Search for the cell housing the specified text and yield its [x, y] center coordinate. 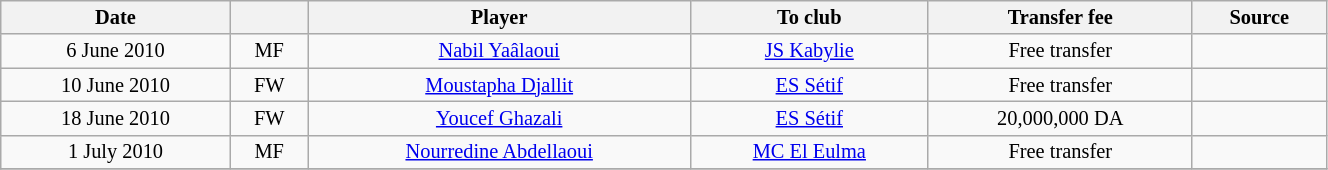
10 June 2010 [116, 85]
Source [1259, 17]
Transfer fee [1060, 17]
Nourredine Abdellaoui [499, 152]
6 June 2010 [116, 51]
JS Kabylie [809, 51]
To club [809, 17]
20,000,000 DA [1060, 118]
Moustapha Djallit [499, 85]
Nabil Yaâlaoui [499, 51]
1 July 2010 [116, 152]
MC El Eulma [809, 152]
18 June 2010 [116, 118]
Date [116, 17]
Player [499, 17]
Youcef Ghazali [499, 118]
